Scan for the cell matching the given text and deliver its (X, Y) coordinate at center. 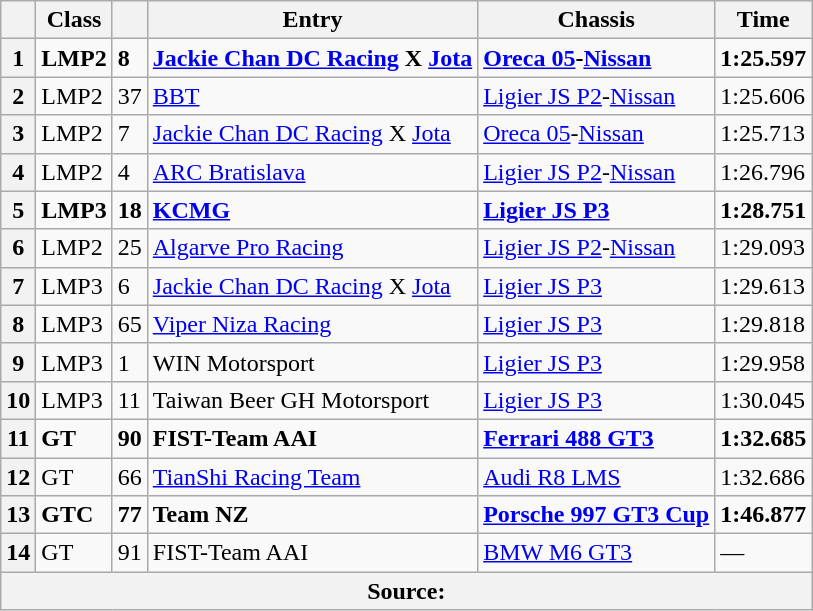
1:32.685 (764, 438)
KCMG (312, 210)
1:26.796 (764, 172)
Porsche 997 GT3 Cup (596, 515)
12 (18, 477)
18 (130, 210)
1:29.093 (764, 248)
1:30.045 (764, 400)
Taiwan Beer GH Motorsport (312, 400)
Time (764, 20)
25 (130, 248)
GTC (74, 515)
90 (130, 438)
1:29.818 (764, 324)
65 (130, 324)
Entry (312, 20)
WIN Motorsport (312, 362)
10 (18, 400)
Class (74, 20)
Ferrari 488 GT3 (596, 438)
BBT (312, 96)
Source: (406, 591)
1:29.613 (764, 286)
9 (18, 362)
Chassis (596, 20)
66 (130, 477)
1:25.597 (764, 58)
ARC Bratislava (312, 172)
14 (18, 553)
TianShi Racing Team (312, 477)
Viper Niza Racing (312, 324)
3 (18, 134)
1:46.877 (764, 515)
— (764, 553)
Audi R8 LMS (596, 477)
37 (130, 96)
91 (130, 553)
1:32.686 (764, 477)
1:28.751 (764, 210)
1:29.958 (764, 362)
Algarve Pro Racing (312, 248)
77 (130, 515)
BMW M6 GT3 (596, 553)
1:25.606 (764, 96)
1:25.713 (764, 134)
13 (18, 515)
Team NZ (312, 515)
2 (18, 96)
5 (18, 210)
